For the text-containing cell, return its midpoint in (X, Y) coordinate format. 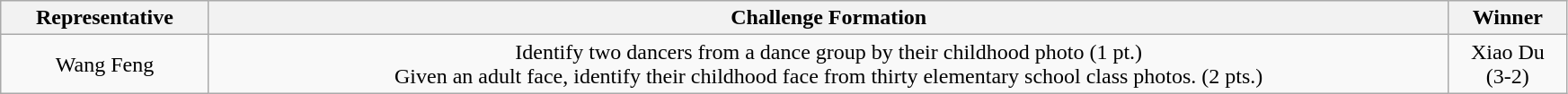
Challenge Formation (828, 18)
Wang Feng (104, 64)
Xiao Du(3-2) (1508, 64)
Representative (104, 18)
Winner (1508, 18)
